Detect which cell encompasses the target text, then output its (X, Y) center coordinate. 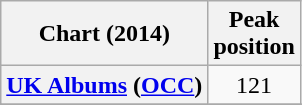
121 (254, 85)
UK Albums (OCC) (104, 85)
Peakposition (254, 34)
Chart (2014) (104, 34)
